From the cell containing the given text, extract its center point as [X, Y] coordinate. 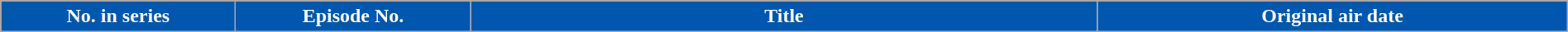
Episode No. [353, 16]
No. in series [118, 16]
Title [784, 16]
Original air date [1332, 16]
